Capture the cell that displays the provided text and extract its (x, y) central coordinate. 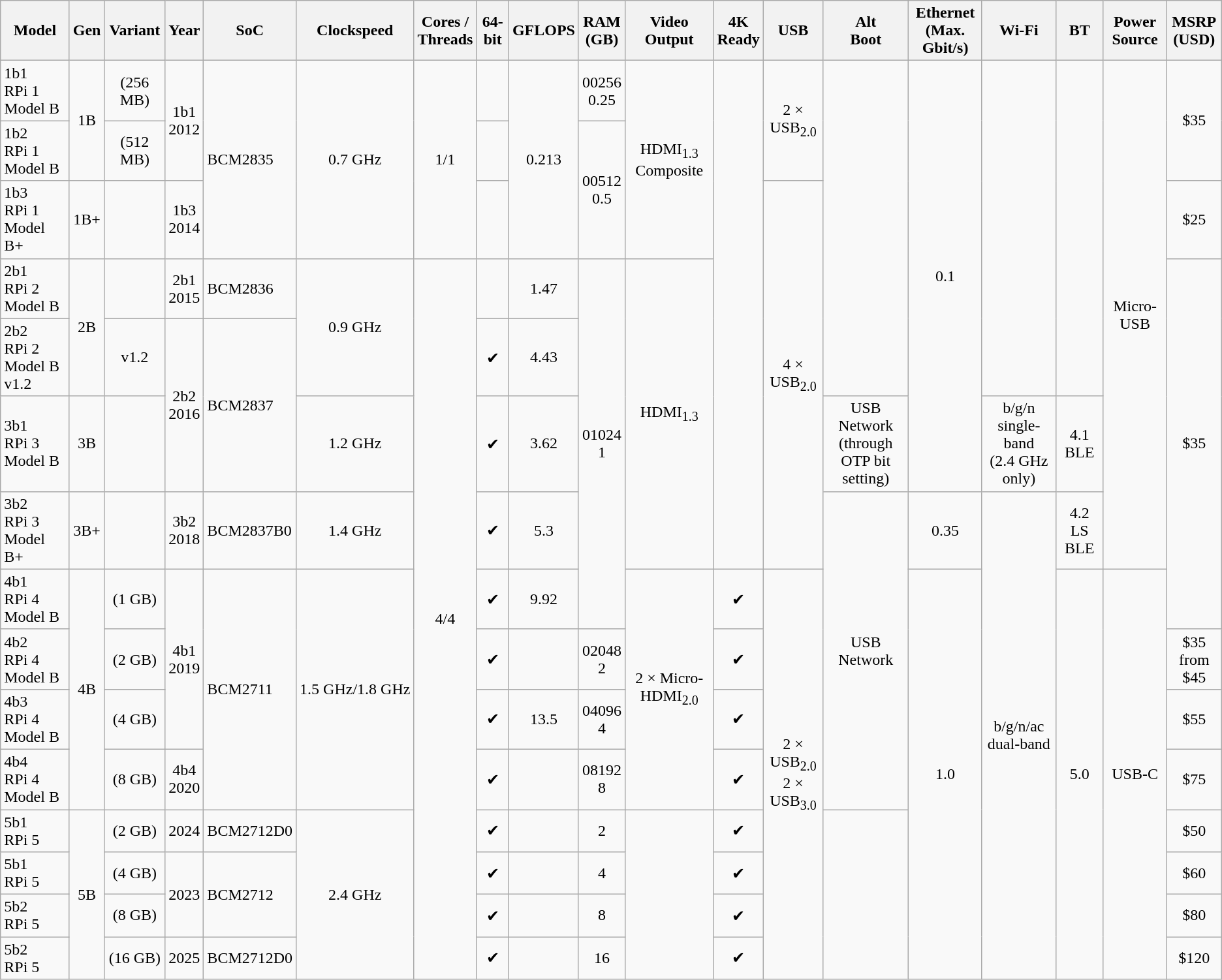
9.92 (543, 599)
3B (87, 444)
BCM2837B0 (250, 530)
HDMI1.3Composite (670, 159)
1/1 (445, 159)
(16 GB) (134, 958)
2b22016 (184, 405)
2024 (184, 830)
RAM(GB) (602, 31)
1b12012 (184, 121)
BT (1080, 31)
Year (184, 31)
$25 (1194, 219)
2B (87, 328)
Variant (134, 31)
3b22018 (184, 530)
GFLOPS (543, 31)
$55 (1194, 719)
SoC (250, 31)
01024 1 (602, 444)
04096 4 (602, 719)
$120 (1194, 958)
0.213 (543, 159)
Ethernet(Max. Gbit/s) (945, 31)
4 (602, 873)
(256 MB) (134, 91)
$75 (1194, 779)
BCM2711 (250, 689)
4/4 (445, 619)
64-bit (492, 31)
BCM2835 (250, 159)
13.5 (543, 719)
AltBoot (866, 31)
4b4RPi 4 Model B (35, 779)
8 (602, 916)
08192 8 (602, 779)
USBNetwork (866, 650)
2 × USB2.02 × USB3.0 (792, 774)
4b12019 (184, 659)
0.7 GHz (355, 159)
02048 2 (602, 659)
3b2RPi 3 Model B+ (35, 530)
4.1 BLE (1080, 444)
(512 MB) (134, 151)
2b2RPi 2 Model B v1.2 (35, 358)
2 (602, 830)
Wi-Fi (1018, 31)
3.62 (543, 444)
Clockspeed (355, 31)
v1.2 (134, 358)
VideoOutput (670, 31)
b/g/n/acdual-band (1018, 735)
5.0 (1080, 774)
HDMI1.3 (670, 414)
1b32014 (184, 219)
2b1RPi 2 Model B (35, 288)
Power Source (1135, 31)
1.47 (543, 288)
2.4 GHz (355, 894)
00512 0.5 (602, 189)
USB (792, 31)
4b42020 (184, 779)
1.5 GHz/1.8 GHz (355, 689)
$80 (1194, 916)
MSRP(USD) (1194, 31)
2025 (184, 958)
2 × Micro-HDMI2.0 (670, 689)
5.3 (543, 530)
0.35 (945, 530)
4b1RPi 4 Model B (35, 599)
4b2RPi 4 Model B (35, 659)
16 (602, 958)
0.1 (945, 276)
0.9 GHz (355, 328)
USB-C (1135, 774)
b/g/nsingle-band(2.4 GHz only) (1018, 444)
2023 (184, 895)
3B+ (87, 530)
2 × USB2.0 (792, 121)
2b12015 (184, 288)
1.4 GHz (355, 530)
1B (87, 121)
$35from $45 (1194, 659)
4KReady (738, 31)
5B (87, 894)
BCM2837 (250, 405)
1b1RPi 1 Model B (35, 91)
Model (35, 31)
1b2RPi 1 Model B (35, 151)
4.43 (543, 358)
(1 GB) (134, 599)
4b3RPi 4 Model B (35, 719)
1B+ (87, 219)
4B (87, 689)
4.2 LS BLE (1080, 530)
Cores /Threads (445, 31)
Gen (87, 31)
1.0 (945, 774)
$60 (1194, 873)
4 × USB2.0 (792, 375)
1.2 GHz (355, 444)
3b1RPi 3 Model B (35, 444)
USBNetwork(through OTP bit setting) (866, 444)
$50 (1194, 830)
1b3RPi 1 Model B+ (35, 219)
Micro-USB (1135, 314)
BCM2712 (250, 895)
BCM2836 (250, 288)
00256 0.25 (602, 91)
